Scan for the cell matching the given text and deliver its [x, y] coordinate at center. 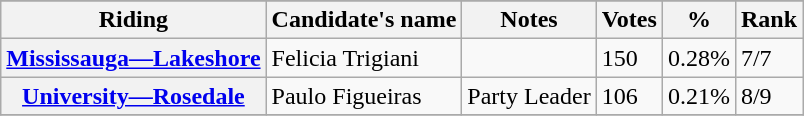
Felicia Trigiani [364, 58]
0.28% [698, 58]
8/9 [768, 96]
106 [629, 96]
Rank [768, 20]
% [698, 20]
Riding [134, 20]
0.21% [698, 96]
Candidate's name [364, 20]
Notes [529, 20]
Party Leader [529, 96]
7/7 [768, 58]
Votes [629, 20]
Paulo Figueiras [364, 96]
Mississauga—Lakeshore [134, 58]
University—Rosedale [134, 96]
150 [629, 58]
